Provide the [X, Y] coordinate of the cell's center where the given text is located.  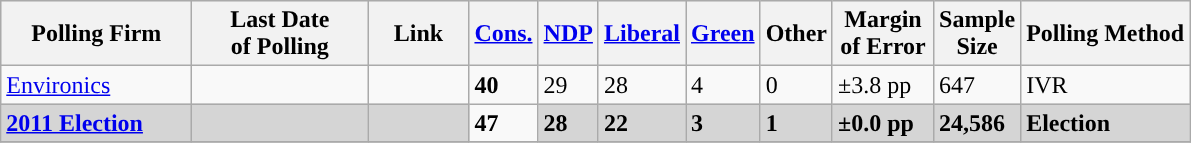
Polling Firm [96, 34]
Last Dateof Polling [280, 34]
Polling Method [1106, 34]
3 [724, 123]
SampleSize [978, 34]
22 [642, 123]
24,586 [978, 123]
29 [568, 85]
2011 Election [96, 123]
Marginof Error [882, 34]
±3.8 pp [882, 85]
NDP [568, 34]
±0.0 pp [882, 123]
Environics [96, 85]
47 [504, 123]
Election [1106, 123]
Cons. [504, 34]
0 [796, 85]
647 [978, 85]
Other [796, 34]
Liberal [642, 34]
4 [724, 85]
Link [418, 34]
40 [504, 85]
Green [724, 34]
1 [796, 123]
IVR [1106, 85]
